Search for the cell housing the specified text and yield its (X, Y) center coordinate. 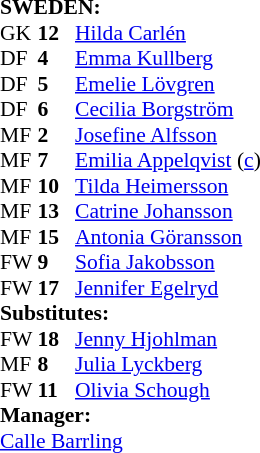
18 (57, 339)
9 (57, 263)
GK (19, 33)
4 (57, 59)
13 (57, 211)
8 (57, 365)
6 (57, 109)
17 (57, 288)
7 (57, 161)
10 (57, 186)
15 (57, 237)
5 (57, 84)
2 (57, 135)
11 (57, 390)
12 (57, 33)
